Detect which cell encompasses the target text, then output its (X, Y) center coordinate. 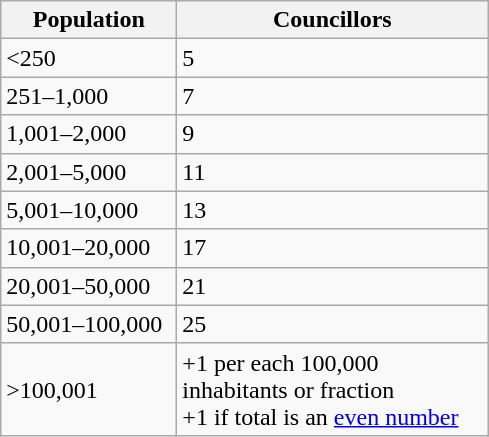
Population (89, 20)
+1 per each 100,000 inhabitants or fraction+1 if total is an even number (332, 389)
<250 (89, 58)
Councillors (332, 20)
5,001–10,000 (89, 210)
10,001–20,000 (89, 248)
13 (332, 210)
25 (332, 324)
17 (332, 248)
11 (332, 172)
21 (332, 286)
50,001–100,000 (89, 324)
2,001–5,000 (89, 172)
20,001–50,000 (89, 286)
1,001–2,000 (89, 134)
5 (332, 58)
251–1,000 (89, 96)
7 (332, 96)
9 (332, 134)
>100,001 (89, 389)
